Pinpoint the cell where the given text exists, returning its [X, Y] midpoint coordinate. 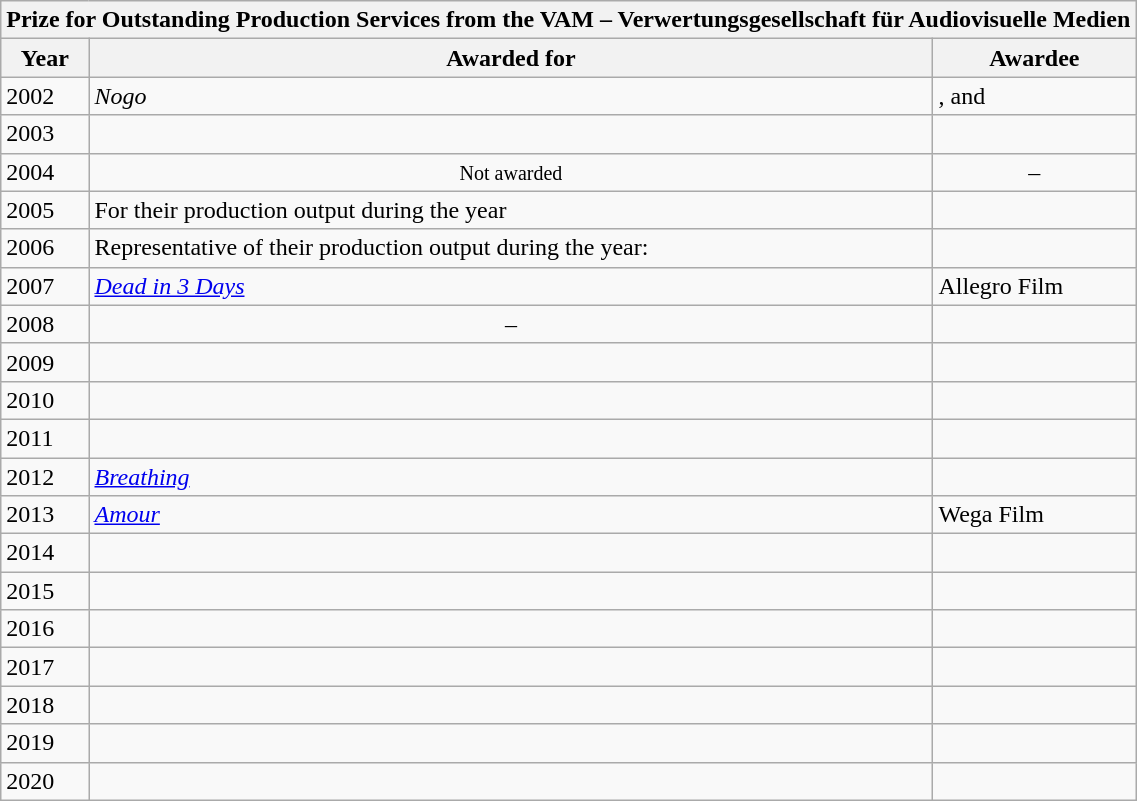
For their production output during the year [511, 210]
Nogo [511, 96]
2020 [45, 781]
2007 [45, 286]
Allegro Film [1034, 286]
2017 [45, 667]
2006 [45, 248]
2002 [45, 96]
Prize for Outstanding Production Services from the VAM – Verwertungsgesellschaft für Audiovisuelle Medien [568, 20]
, and [1034, 96]
2004 [45, 172]
2015 [45, 591]
Amour [511, 515]
2005 [45, 210]
Wega Film [1034, 515]
2009 [45, 362]
Awardee [1034, 58]
2019 [45, 743]
Awarded for [511, 58]
Year [45, 58]
Dead in 3 Days [511, 286]
Not awarded [511, 172]
2003 [45, 134]
2016 [45, 629]
Representative of their production output during the year: [511, 248]
2012 [45, 477]
2011 [45, 438]
2013 [45, 515]
2018 [45, 705]
Breathing [511, 477]
2010 [45, 400]
2008 [45, 324]
2014 [45, 553]
